Search for the cell housing the specified text and yield its [x, y] center coordinate. 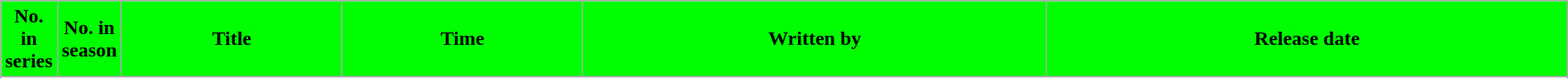
No. inseason [89, 39]
No. inseries [29, 39]
Written by [815, 39]
Release date [1307, 39]
Title [232, 39]
Time [463, 39]
